Output the (X, Y) coordinate of the center of the cell containing the given text.  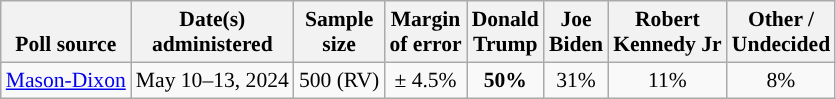
Samplesize (340, 32)
May 10–13, 2024 (212, 80)
Date(s)administered (212, 32)
Poll source (66, 32)
31% (576, 80)
50% (506, 80)
± 4.5% (425, 80)
Marginof error (425, 32)
11% (668, 80)
DonaldTrump (506, 32)
500 (RV) (340, 80)
JoeBiden (576, 32)
RobertKennedy Jr (668, 32)
Other /Undecided (781, 32)
Mason-Dixon (66, 80)
8% (781, 80)
